For the text-containing cell, return its midpoint in [X, Y] coordinate format. 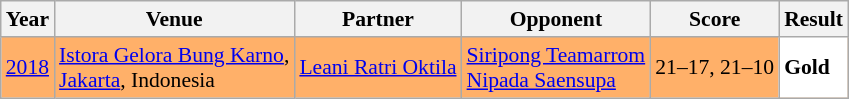
Year [28, 19]
21–17, 21–10 [714, 68]
Partner [378, 19]
Istora Gelora Bung Karno,Jakarta, Indonesia [174, 68]
Venue [174, 19]
Gold [814, 68]
2018 [28, 68]
Score [714, 19]
Result [814, 19]
Opponent [556, 19]
Siripong Teamarrom Nipada Saensupa [556, 68]
Leani Ratri Oktila [378, 68]
